Scan for the cell matching the given text and deliver its (x, y) coordinate at center. 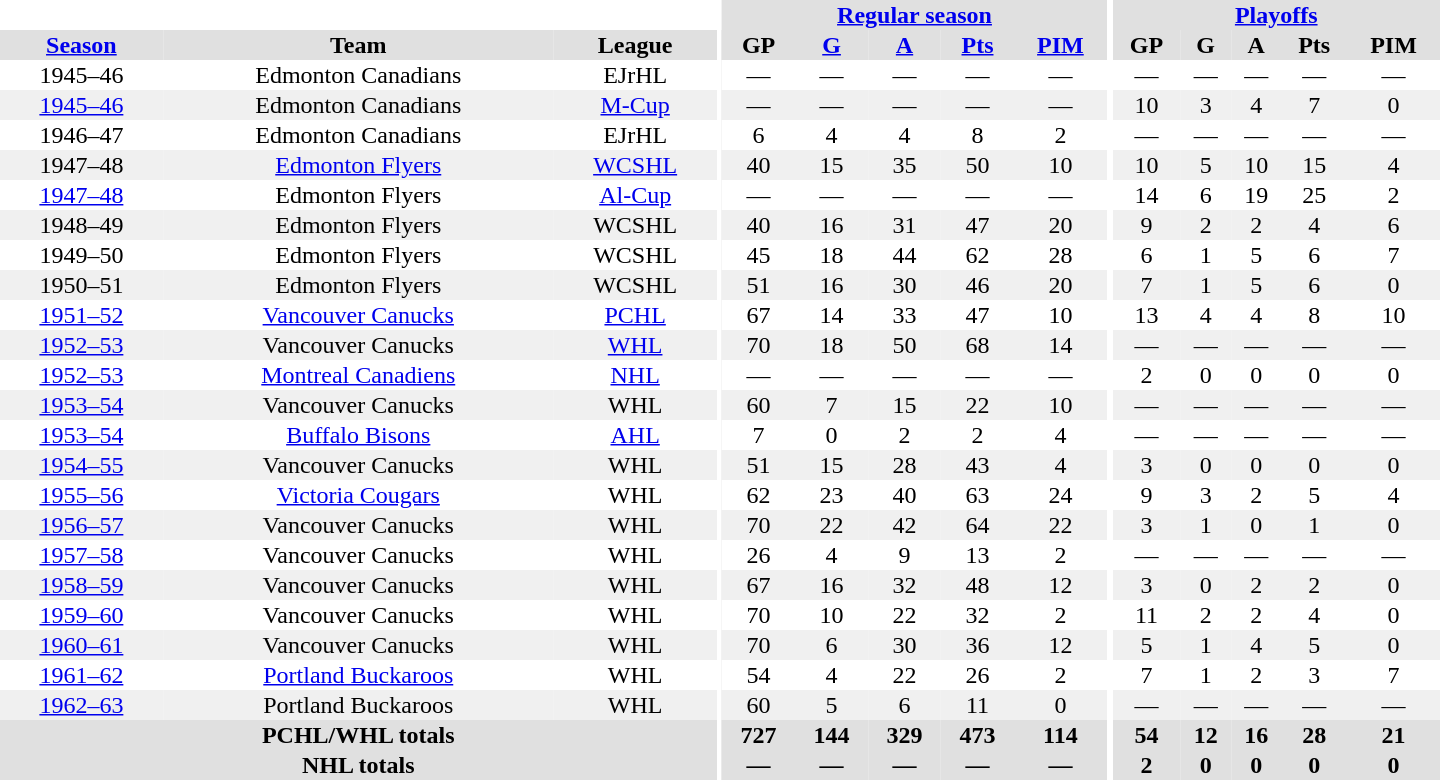
25 (1314, 195)
35 (904, 165)
473 (978, 735)
1960–61 (82, 645)
1951–52 (82, 315)
144 (832, 735)
23 (832, 495)
1956–57 (82, 525)
M-Cup (636, 105)
727 (758, 735)
329 (904, 735)
45 (758, 255)
114 (1060, 735)
46 (978, 285)
1955–56 (82, 495)
64 (978, 525)
Victoria Cougars (358, 495)
43 (978, 465)
63 (978, 495)
1949–50 (82, 255)
Season (82, 45)
31 (904, 225)
Montreal Canadiens (358, 375)
Buffalo Bisons (358, 435)
NHL totals (358, 765)
Al-Cup (636, 195)
1954–55 (82, 465)
League (636, 45)
1957–58 (82, 555)
Playoffs (1276, 15)
NHL (636, 375)
24 (1060, 495)
1948–49 (82, 225)
48 (978, 585)
PCHL (636, 315)
1958–59 (82, 585)
1962–63 (82, 705)
19 (1256, 195)
68 (978, 345)
21 (1394, 735)
Regular season (914, 15)
1961–62 (82, 675)
42 (904, 525)
1959–60 (82, 615)
PCHL/WHL totals (358, 735)
1946–47 (82, 135)
Team (358, 45)
33 (904, 315)
AHL (636, 435)
36 (978, 645)
1950–51 (82, 285)
44 (904, 255)
